Pinpoint the cell where the given text exists, returning its (X, Y) midpoint coordinate. 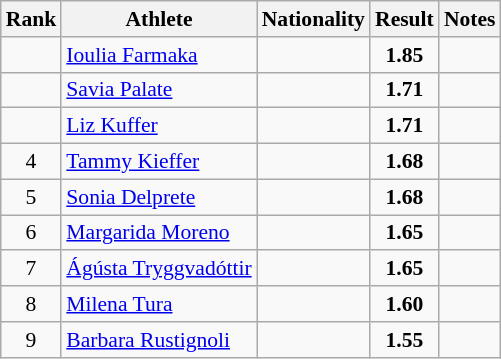
6 (32, 233)
4 (32, 162)
1.85 (404, 55)
1.60 (404, 304)
Rank (32, 19)
Margarida Moreno (158, 233)
Liz Kuffer (158, 126)
5 (32, 197)
Tammy Kieffer (158, 162)
Nationality (314, 19)
1.55 (404, 340)
Ágústa Tryggvadóttir (158, 269)
Result (404, 19)
9 (32, 340)
Milena Tura (158, 304)
7 (32, 269)
8 (32, 304)
Athlete (158, 19)
Barbara Rustignoli (158, 340)
Ioulia Farmaka (158, 55)
Sonia Delprete (158, 197)
Savia Palate (158, 90)
Notes (470, 19)
